Detect which cell encompasses the target text, then output its (X, Y) center coordinate. 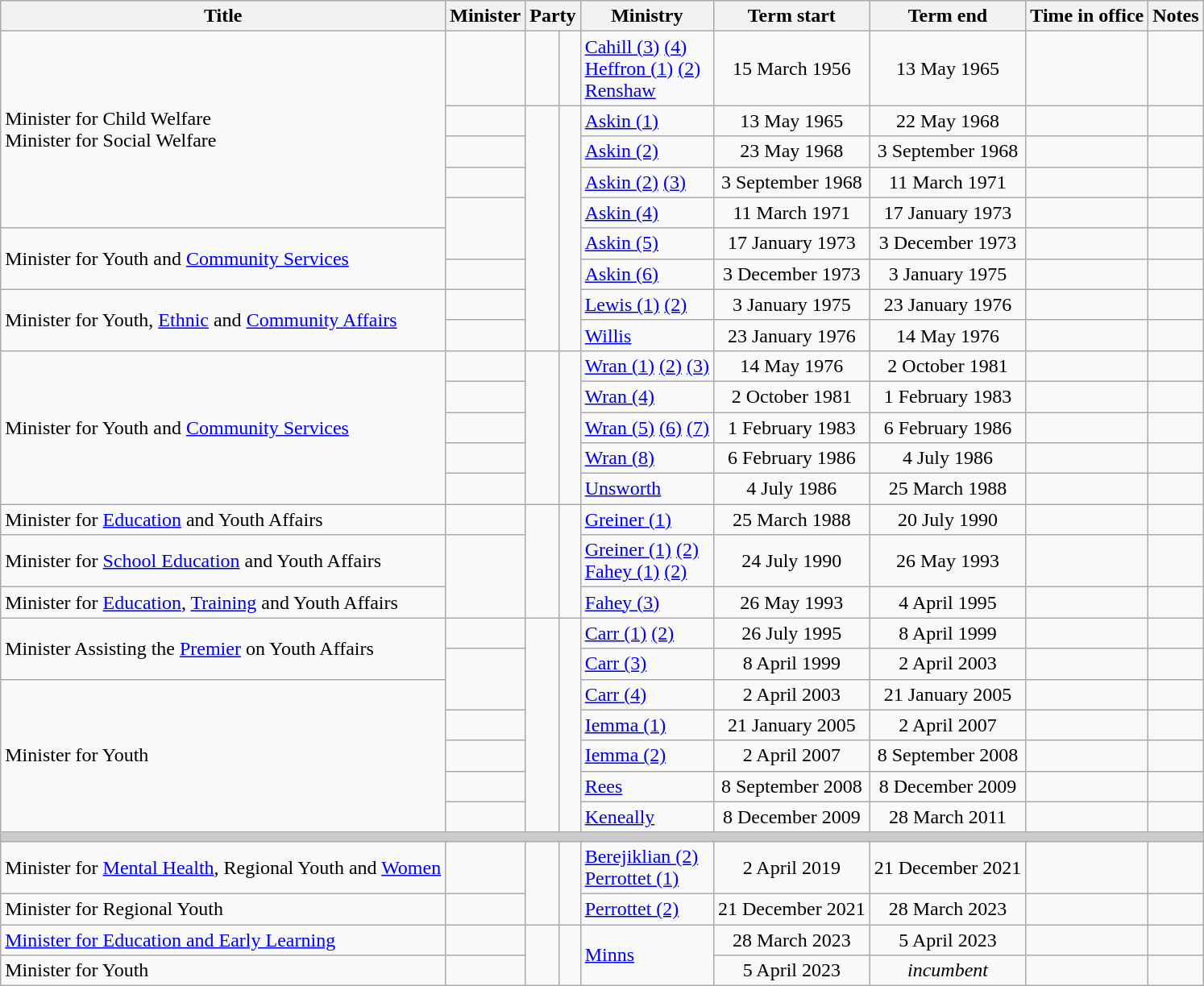
Carr (1) (2) (646, 633)
24 July 1990 (791, 561)
Notes (1176, 16)
Askin (2) (3) (646, 182)
Cahill (3) (4)Heffron (1) (2)Renshaw (646, 68)
Unsworth (646, 489)
Askin (1) (646, 121)
Term end (948, 16)
Minister for Regional Youth (223, 909)
Keneally (646, 817)
Wran (1) (2) (3) (646, 366)
Minns (646, 955)
Minister for Youth, Ethnic and Community Affairs (223, 320)
Willis (646, 335)
22 May 1968 (948, 121)
28 March 2011 (948, 817)
Minister for Education and Youth Affairs (223, 520)
Berejiklian (2)Perrottet (1) (646, 867)
Minister (485, 16)
Rees (646, 786)
23 May 1968 (791, 151)
Ministry (646, 16)
Carr (4) (646, 694)
Wran (5) (6) (7) (646, 428)
Minister Assisting the Premier on Youth Affairs (223, 648)
incumbent (948, 971)
Askin (4) (646, 213)
26 July 1995 (791, 633)
Minister for School Education and Youth Affairs (223, 561)
Lewis (1) (2) (646, 304)
4 April 1995 (948, 603)
Minister for Education, Training and Youth Affairs (223, 603)
2 April 2019 (791, 867)
Iemma (2) (646, 756)
Wran (4) (646, 396)
Party (553, 16)
Term start (791, 16)
20 July 1990 (948, 520)
Iemma (1) (646, 725)
Carr (3) (646, 664)
Greiner (1) (2)Fahey (1) (2) (646, 561)
Title (223, 16)
Perrottet (2) (646, 909)
Minister for Education and Early Learning (223, 940)
Time in office (1087, 16)
Fahey (3) (646, 603)
Askin (6) (646, 274)
Askin (5) (646, 243)
Askin (2) (646, 151)
Minister for Child WelfareMinister for Social Welfare (223, 130)
15 March 1956 (791, 68)
Wran (8) (646, 458)
Minister for Mental Health, Regional Youth and Women (223, 867)
Greiner (1) (646, 520)
